Provide the (x, y) coordinate of the cell's center where the given text is located.  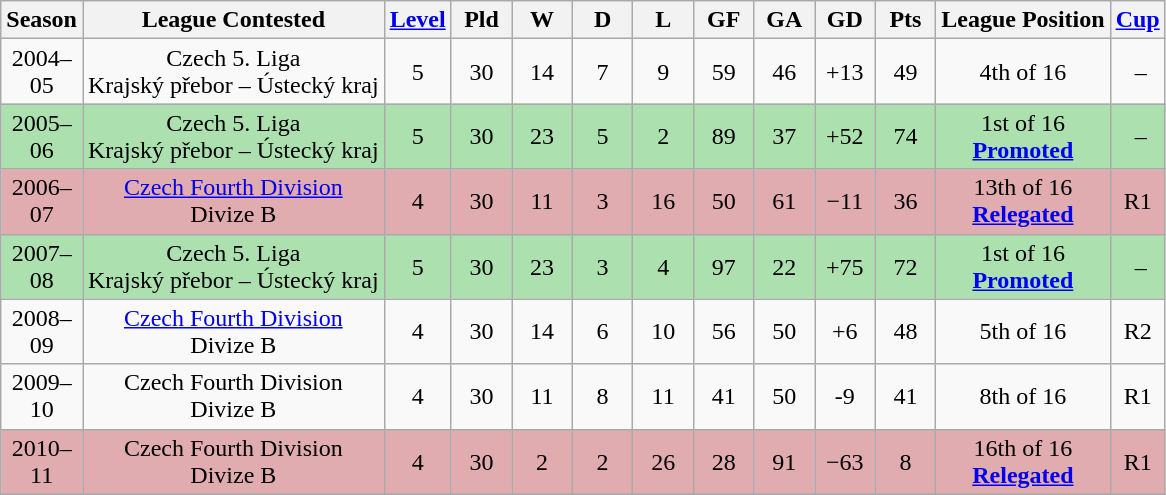
9 (664, 72)
−11 (846, 202)
36 (906, 202)
2006–07 (42, 202)
D (602, 20)
8th of 16 (1023, 396)
+6 (846, 332)
72 (906, 266)
+52 (846, 136)
+75 (846, 266)
7 (602, 72)
2005–06 (42, 136)
89 (724, 136)
2010–11 (42, 462)
91 (784, 462)
GF (724, 20)
Pts (906, 20)
28 (724, 462)
League Contested (233, 20)
League Position (1023, 20)
Level (418, 20)
13th of 16Relegated (1023, 202)
4th of 16 (1023, 72)
5th of 16 (1023, 332)
59 (724, 72)
56 (724, 332)
−63 (846, 462)
46 (784, 72)
16 (664, 202)
Cup (1138, 20)
+13 (846, 72)
2008–09 (42, 332)
48 (906, 332)
16th of 16Relegated (1023, 462)
2004–05 (42, 72)
97 (724, 266)
L (664, 20)
49 (906, 72)
GD (846, 20)
-9 (846, 396)
Season (42, 20)
74 (906, 136)
W (542, 20)
37 (784, 136)
61 (784, 202)
GA (784, 20)
6 (602, 332)
Pld (482, 20)
R2 (1138, 332)
22 (784, 266)
10 (664, 332)
2009–10 (42, 396)
26 (664, 462)
2007–08 (42, 266)
